Return [x, y] of the center of cell containing provided text 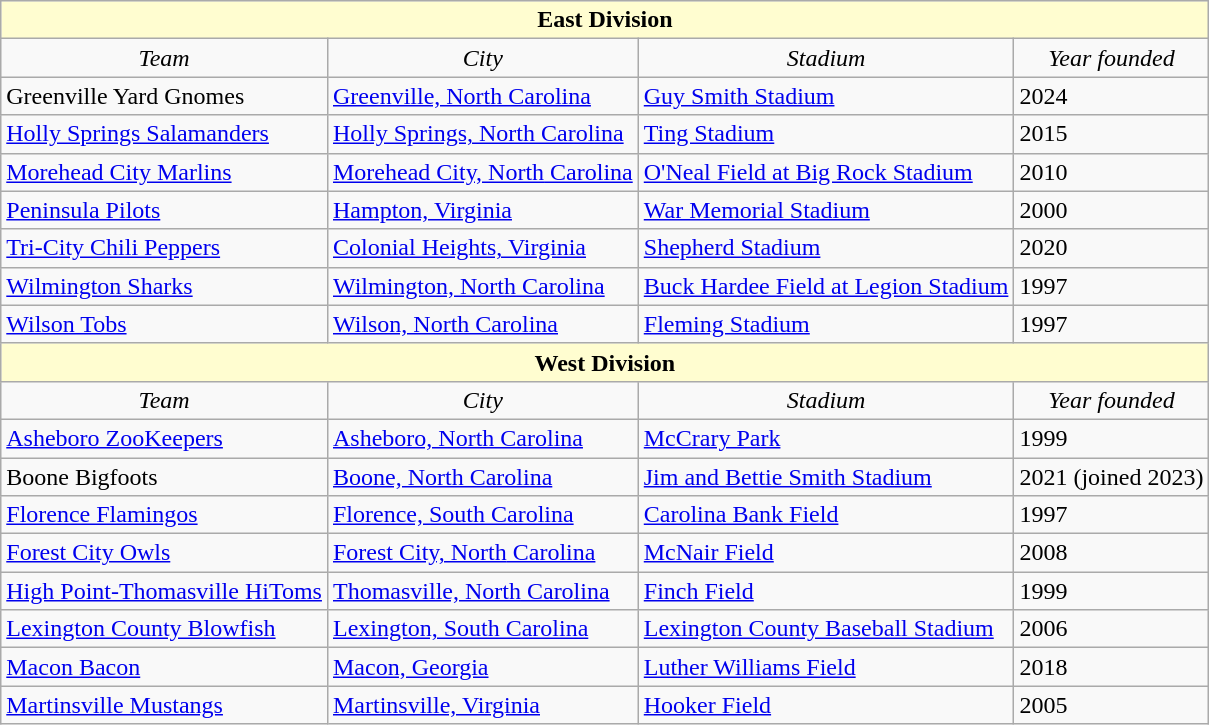
2008 [1112, 553]
Hooker Field [826, 705]
McNair Field [826, 553]
Asheboro ZooKeepers [164, 438]
Carolina Bank Field [826, 515]
2018 [1112, 667]
Macon Bacon [164, 667]
Macon, Georgia [482, 667]
Hampton, Virginia [482, 210]
Jim and Bettie Smith Stadium [826, 477]
Lexington County Blowfish [164, 629]
Holly Springs, North Carolina [482, 134]
Wilmington, North Carolina [482, 286]
Fleming Stadium [826, 324]
2006 [1112, 629]
Wilson Tobs [164, 324]
Morehead City Marlins [164, 172]
Holly Springs Salamanders [164, 134]
Boone, North Carolina [482, 477]
Forest City Owls [164, 553]
Luther Williams Field [826, 667]
Guy Smith Stadium [826, 96]
2015 [1112, 134]
O'Neal Field at Big Rock Stadium [826, 172]
Forest City, North Carolina [482, 553]
Martinsville, Virginia [482, 705]
Boone Bigfoots [164, 477]
Thomasville, North Carolina [482, 591]
West Division [605, 362]
Lexington County Baseball Stadium [826, 629]
Florence, South Carolina [482, 515]
Greenville Yard Gnomes [164, 96]
2010 [1112, 172]
2005 [1112, 705]
Wilson, North Carolina [482, 324]
Finch Field [826, 591]
2024 [1112, 96]
Asheboro, North Carolina [482, 438]
2021 (joined 2023) [1112, 477]
Tri-City Chili Peppers [164, 248]
Morehead City, North Carolina [482, 172]
Martinsville Mustangs [164, 705]
McCrary Park [826, 438]
Ting Stadium [826, 134]
Lexington, South Carolina [482, 629]
Greenville, North Carolina [482, 96]
Shepherd Stadium [826, 248]
Buck Hardee Field at Legion Stadium [826, 286]
2020 [1112, 248]
High Point-Thomasville HiToms [164, 591]
East Division [605, 20]
Florence Flamingos [164, 515]
Wilmington Sharks [164, 286]
Colonial Heights, Virginia [482, 248]
2000 [1112, 210]
Peninsula Pilots [164, 210]
War Memorial Stadium [826, 210]
